Extract the [X, Y] coordinate from the center of the cell holding the provided text.  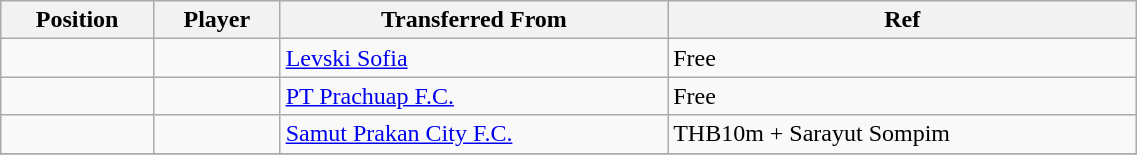
THB10m + Sarayut Sompim [902, 134]
Levski Sofia [474, 58]
Position [78, 20]
Transferred From [474, 20]
Ref [902, 20]
Samut Prakan City F.C. [474, 134]
PT Prachuap F.C. [474, 96]
Player [218, 20]
